Return the [X, Y] coordinate for the center point of the cell that contains the specified text.  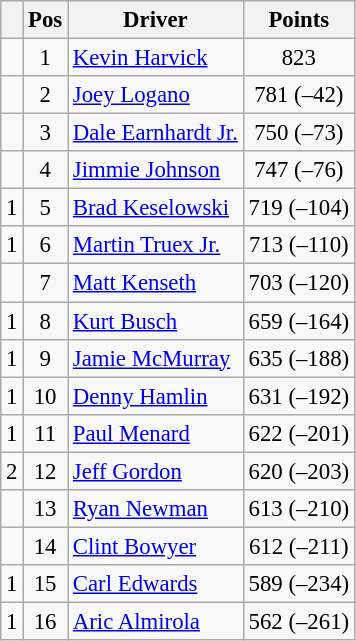
562 (–261) [298, 621]
Aric Almirola [156, 621]
Dale Earnhardt Jr. [156, 133]
5 [46, 208]
631 (–192) [298, 396]
Jimmie Johnson [156, 170]
Driver [156, 20]
781 (–42) [298, 95]
Carl Edwards [156, 584]
635 (–188) [298, 358]
713 (–110) [298, 245]
612 (–211) [298, 546]
Martin Truex Jr. [156, 245]
719 (–104) [298, 208]
Jeff Gordon [156, 471]
Joey Logano [156, 95]
16 [46, 621]
Ryan Newman [156, 509]
823 [298, 58]
7 [46, 283]
3 [46, 133]
Clint Bowyer [156, 546]
Matt Kenseth [156, 283]
Jamie McMurray [156, 358]
Brad Keselowski [156, 208]
Kurt Busch [156, 321]
747 (–76) [298, 170]
613 (–210) [298, 509]
Denny Hamlin [156, 396]
Paul Menard [156, 433]
Pos [46, 20]
15 [46, 584]
8 [46, 321]
589 (–234) [298, 584]
Points [298, 20]
750 (–73) [298, 133]
12 [46, 471]
620 (–203) [298, 471]
6 [46, 245]
13 [46, 509]
Kevin Harvick [156, 58]
11 [46, 433]
10 [46, 396]
703 (–120) [298, 283]
9 [46, 358]
622 (–201) [298, 433]
14 [46, 546]
4 [46, 170]
659 (–164) [298, 321]
